Return [X, Y] of the center of cell containing provided text 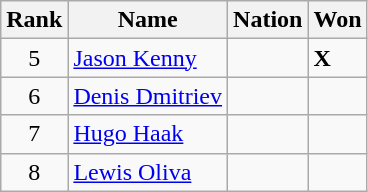
Rank [34, 20]
7 [34, 134]
Jason Kenny [148, 58]
Denis Dmitriev [148, 96]
Nation [268, 20]
Lewis Oliva [148, 172]
5 [34, 58]
Won [338, 20]
Name [148, 20]
X [338, 58]
Hugo Haak [148, 134]
6 [34, 96]
8 [34, 172]
